Scan for the cell matching the given text and deliver its (x, y) coordinate at center. 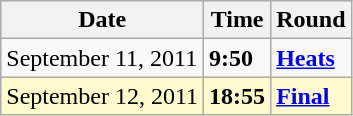
Round (311, 20)
Heats (311, 58)
Date (102, 20)
September 11, 2011 (102, 58)
9:50 (238, 58)
September 12, 2011 (102, 96)
18:55 (238, 96)
Final (311, 96)
Time (238, 20)
